For the text-containing cell, return its midpoint in (x, y) coordinate format. 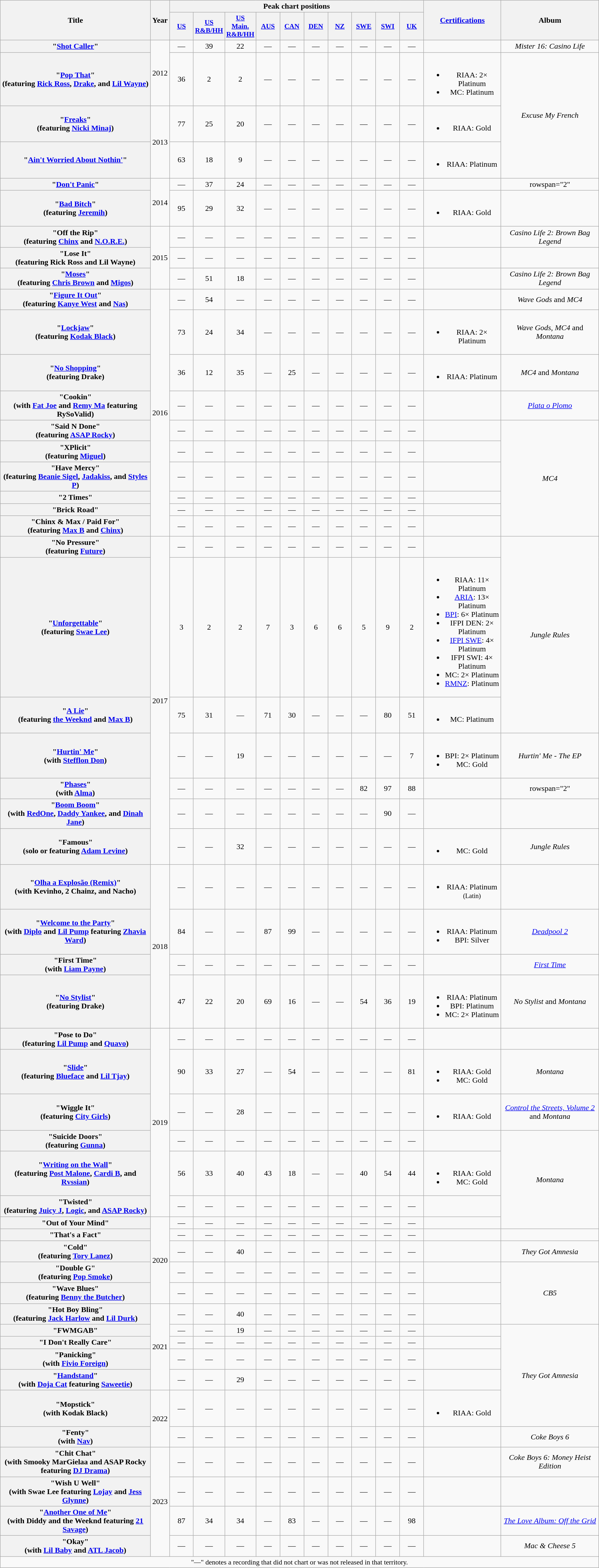
2019 (160, 1122)
Year (160, 20)
"Brick Road" (76, 510)
First Time (550, 964)
DEN (316, 26)
"Phases"(with Alma) (76, 788)
Hurtin' Me - The EP (550, 756)
"Wiggle It"(featuring City Girls) (76, 1112)
43 (268, 1174)
2017 (160, 701)
NZ (340, 26)
"Don't Panic" (76, 184)
Coke Boys 6 (550, 1437)
69 (268, 1001)
39 (209, 46)
"Out of Your Mind" (76, 1223)
RIAA: 11× PlatinumARIA: 13× PlatinumBPI: 6× PlatinumIFPI DEN: 2× PlatinumIFPI SWE: 4× PlatinumIFPI SWI: 4× PlatinumMC: 2× PlatinumRMNZ: Platinum (462, 627)
"Famous"(solo or featuring Adam Levine) (76, 847)
2018 (160, 946)
83 (292, 1521)
37 (209, 184)
Wave Gods, MC4 and Montana (550, 332)
47 (182, 1001)
"Okay"(with Lil Baby and ATL Jacob) (76, 1546)
"Have Mercy"(featuring Beanie Sigel, Jadakiss, and Styles P) (76, 476)
UK (411, 26)
RIAA: Platinum (Latin) (462, 887)
"Fenty"(with Nav) (76, 1437)
2021 (160, 1347)
AUS (268, 26)
Coke Boys 6: Money Heist Edition (550, 1462)
Control the Streets, Volume 2 and Montana (550, 1112)
63 (182, 160)
2020 (160, 1260)
SWE (363, 26)
Title (76, 20)
"Chit Chat"(with Smooky MarGielaa and ASAP Rocky featuring DJ Drama) (76, 1462)
2015 (160, 258)
35 (240, 372)
"Said N Done"(featuring ASAP Rocky) (76, 431)
Mac & Cheese 5 (550, 1546)
"2 Times" (76, 497)
"XPlicit"(featuring Miguel) (76, 451)
"Double G"(featuring Pop Smoke) (76, 1272)
RIAA: PlatinumBPI: Silver (462, 932)
"Twisted"(featuring Juicy J, Logic, and ASAP Rocky) (76, 1206)
RIAA: 2× PlatinumMC: Platinum (462, 79)
"Handstand"(with Doja Cat featuring Saweetie) (76, 1380)
"Hot Boy Bling"(featuring Jack Harlow and Lil Durk) (76, 1314)
"I Don't Really Care" (76, 1342)
82 (363, 788)
77 (182, 124)
"Cold"(featuring Tory Lanez) (76, 1252)
"Pop That"(featuring Rick Ross, Drake, and Lil Wayne) (76, 79)
"Panicking"(with Fivio Foreign) (76, 1359)
99 (292, 932)
73 (182, 332)
75 (182, 715)
97 (388, 788)
27 (240, 1071)
RIAA: 2× Platinum (462, 332)
Excuse My French (550, 115)
2022 (160, 1419)
USR&B/HH (209, 26)
"Freaks"(featuring Nicki Minaj) (76, 124)
"Lockjaw"(featuring Kodak Black) (76, 332)
RIAA: PlatinumBPI: PlatinumMC: 2× Platinum (462, 1001)
31 (209, 715)
"Ain't Worried About Nothin'" (76, 160)
"Writing on the Wall"(featuring Post Malone, Cardi B, and Rvssian) (76, 1174)
"No Pressure"(featuring Future) (76, 547)
2023 (160, 1502)
44 (411, 1174)
Mister 16: Casino Life (550, 46)
"Bad Bitch"(featuring Jeremih) (76, 209)
84 (182, 932)
"Chinx & Max / Paid For"(featuring Max B and Chinx) (76, 526)
"FWMGAB" (76, 1330)
"Figure It Out"(featuring Kanye West and Nas) (76, 299)
"Shot Caller" (76, 46)
"Slide"(featuring Blueface and Lil Tjay) (76, 1071)
"Unforgettable"(featuring Swae Lee) (76, 627)
2012 (160, 73)
98 (411, 1521)
MC4 (550, 478)
2013 (160, 142)
"Hurtin' Me"(with Stefflon Don) (76, 756)
"First Time"(with Liam Payne) (76, 964)
"Wave Blues"(featuring Benny the Butcher) (76, 1293)
Deadpool 2 (550, 932)
Certifications (462, 20)
"Olha a Explosão (Remix)"(with Kevinho, 2 Chainz, and Nacho) (76, 887)
2014 (160, 202)
"That's a Fact" (76, 1235)
"Mopstick"(with Kodak Black) (76, 1408)
"Wish U Well"(with Swae Lee featuring Lojay and Jess Glynne) (76, 1492)
"A Lie"(featuring the Weeknd and Max B) (76, 715)
Wave Gods and MC4 (550, 299)
"Suicide Doors"(featuring Gunna) (76, 1140)
28 (240, 1112)
30 (292, 715)
CAN (292, 26)
"No Shopping"(featuring Drake) (76, 372)
MC: Platinum (462, 715)
"Pose to Do"(featuring Lil Pump and Quavo) (76, 1039)
71 (268, 715)
"No Stylist"(featuring Drake) (76, 1001)
81 (411, 1071)
"—" denotes a recording that did not chart or was not released in that territory. (299, 1562)
16 (292, 1001)
"Moses"(featuring Chris Brown and Migos) (76, 278)
88 (411, 788)
The Love Album: Off the Grid (550, 1521)
Peak chart positions (297, 6)
"Boom Boom"(with RedOne, Daddy Yankee, and Dinah Jane) (76, 814)
"Off the Rip"(featuring Chinx and N.O.R.E.) (76, 237)
5 (363, 627)
2016 (160, 413)
MC: Gold (462, 847)
95 (182, 209)
SWI (388, 26)
12 (209, 372)
CB5 (550, 1293)
Album (550, 20)
"Lose It"(featuring Rick Ross and Lil Wayne) (76, 258)
BPI: 2× PlatinumMC: Gold (462, 756)
Plata o Plomo (550, 405)
"Another One of Me"(with Diddy and the Weeknd featuring 21 Savage) (76, 1521)
USMain.R&B/HH (240, 26)
80 (388, 715)
"Welcome to the Party"(with Diplo and Lil Pump featuring Zhavia Ward) (76, 932)
MC4 and Montana (550, 372)
56 (182, 1174)
No Stylist and Montana (550, 1001)
US (182, 26)
"Cookin"(with Fat Joe and Remy Ma featuring RySoValid) (76, 405)
